Search for the cell housing the specified text and yield its [X, Y] center coordinate. 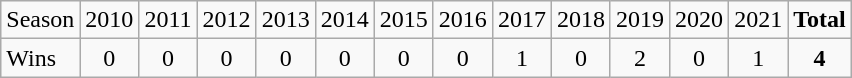
2014 [344, 20]
2012 [226, 20]
Total [820, 20]
Season [40, 20]
Wins [40, 58]
2021 [758, 20]
2018 [580, 20]
2020 [700, 20]
2017 [522, 20]
2011 [168, 20]
4 [820, 58]
2019 [640, 20]
2015 [404, 20]
2 [640, 58]
2010 [110, 20]
2013 [286, 20]
2016 [462, 20]
